Capture the cell that displays the provided text and extract its (x, y) central coordinate. 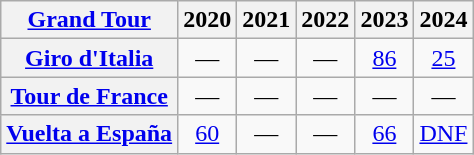
2023 (384, 20)
66 (384, 134)
DNF (444, 134)
Grand Tour (90, 20)
Giro d'Italia (90, 58)
2021 (266, 20)
86 (384, 58)
25 (444, 58)
2022 (326, 20)
Tour de France (90, 96)
Vuelta a España (90, 134)
2020 (208, 20)
60 (208, 134)
2024 (444, 20)
